Return the (x, y) coordinate for the center point of the cell that contains the specified text.  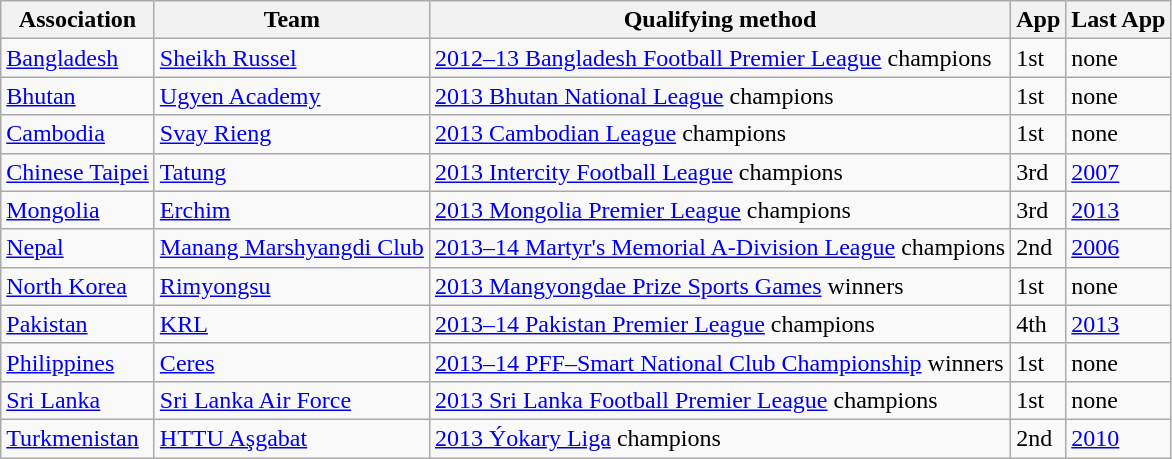
Bhutan (78, 96)
2007 (1118, 172)
Manang Marshyangdi Club (292, 248)
Pakistan (78, 324)
2013 Mongolia Premier League champions (720, 210)
2013 Intercity Football League champions (720, 172)
Sri Lanka (78, 400)
2013–14 Pakistan Premier League champions (720, 324)
Qualifying method (720, 20)
Philippines (78, 362)
Chinese Taipei (78, 172)
4th (1038, 324)
2012–13 Bangladesh Football Premier League champions (720, 58)
Tatung (292, 172)
Rimyongsu (292, 286)
Sri Lanka Air Force (292, 400)
Nepal (78, 248)
HTTU Aşgabat (292, 438)
Team (292, 20)
Sheikh Russel (292, 58)
Mongolia (78, 210)
2013 Mangyongdae Prize Sports Games winners (720, 286)
2013 Sri Lanka Football Premier League champions (720, 400)
Association (78, 20)
Erchim (292, 210)
Turkmenistan (78, 438)
2013 Bhutan National League champions (720, 96)
2010 (1118, 438)
2013–14 PFF–Smart National Club Championship winners (720, 362)
KRL (292, 324)
Last App (1118, 20)
Cambodia (78, 134)
Svay Rieng (292, 134)
2013–14 Martyr's Memorial A-Division League champions (720, 248)
North Korea (78, 286)
Ugyen Academy (292, 96)
App (1038, 20)
Ceres (292, 362)
Bangladesh (78, 58)
2013 Ýokary Liga champions (720, 438)
2006 (1118, 248)
2013 Cambodian League champions (720, 134)
